Determine the (x, y) coordinate at the center of the cell enclosing the given text.  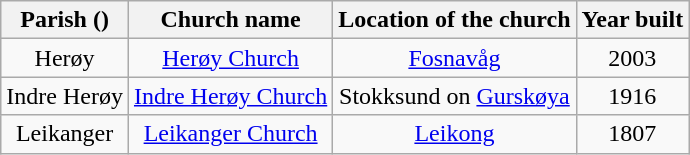
Church name (230, 20)
Leikanger Church (230, 134)
Herøy Church (230, 58)
2003 (632, 58)
1807 (632, 134)
1916 (632, 96)
Leikanger (65, 134)
Leikong (454, 134)
Location of the church (454, 20)
Indre Herøy Church (230, 96)
Stokksund on Gurskøya (454, 96)
Indre Herøy (65, 96)
Herøy (65, 58)
Year built (632, 20)
Parish () (65, 20)
Fosnavåg (454, 58)
